Determine the (x, y) coordinate at the center of the cell enclosing the given text.  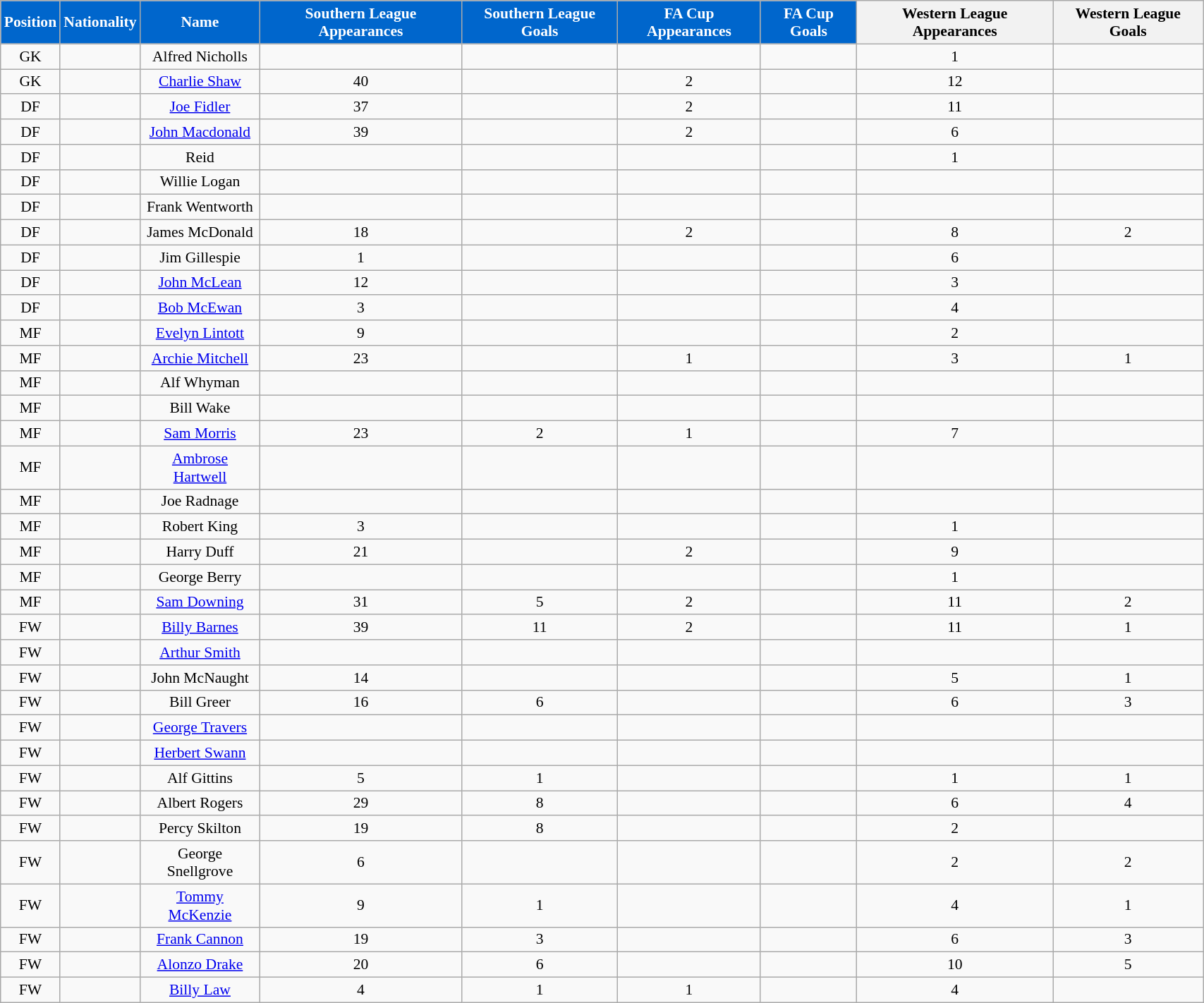
Charlie Shaw (200, 82)
Frank Wentworth (200, 207)
20 (360, 965)
Position (30, 23)
Bob McEwan (200, 308)
Frank Cannon (200, 940)
Herbert Swann (200, 753)
21 (360, 552)
16 (360, 703)
Percy Skilton (200, 829)
14 (360, 678)
Bill Wake (200, 408)
Sam Morris (200, 434)
40 (360, 82)
Billy Law (200, 990)
FA Cup Goals (808, 23)
James McDonald (200, 233)
Tommy McKenzie (200, 906)
Alf Whyman (200, 383)
Archie Mitchell (200, 358)
Arthur Smith (200, 652)
John Macdonald (200, 132)
John McLean (200, 283)
Reid (200, 157)
John McNaught (200, 678)
Western League Appearances (955, 23)
Harry Duff (200, 552)
Nationality (100, 23)
Sam Downing (200, 602)
Western League Goals (1129, 23)
Willie Logan (200, 182)
Southern League Appearances (360, 23)
18 (360, 233)
Joe Fidler (200, 107)
Billy Barnes (200, 628)
Bill Greer (200, 703)
George Berry (200, 577)
Alfred Nicholls (200, 56)
31 (360, 602)
37 (360, 107)
Alonzo Drake (200, 965)
Alf Gittins (200, 778)
Evelyn Lintott (200, 333)
Ambrose Hartwell (200, 467)
Jim Gillespie (200, 257)
Albert Rogers (200, 803)
Joe Radnage (200, 501)
Robert King (200, 527)
FA Cup Appearances (689, 23)
George Snellgrove (200, 862)
George Travers (200, 728)
10 (955, 965)
Southern League Goals (539, 23)
29 (360, 803)
Name (200, 23)
7 (955, 434)
